Return the (x, y) coordinate for the center point of the cell that contains the specified text.  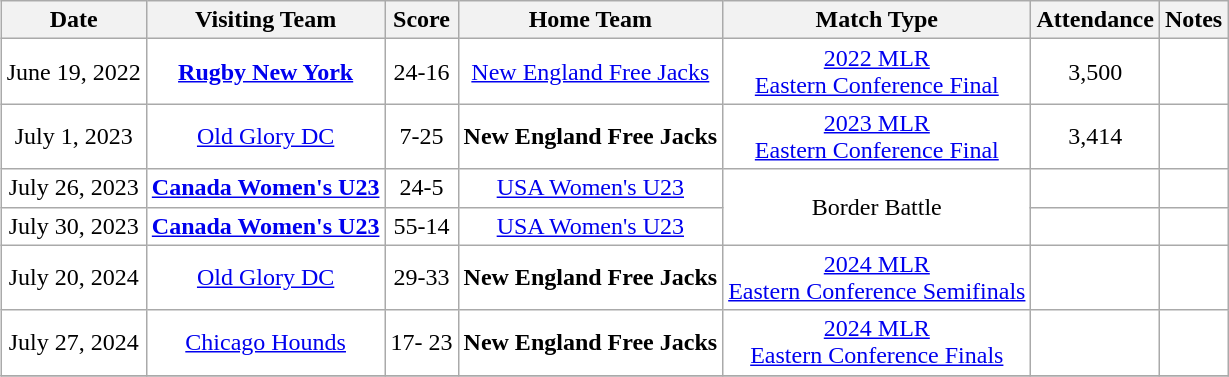
July 30, 2023 (74, 226)
29-33 (422, 278)
Home Team (590, 20)
Rugby New York (266, 72)
3,500 (1095, 72)
2024 MLREastern Conference Semifinals (877, 278)
24-16 (422, 72)
July 27, 2024 (74, 342)
24-5 (422, 188)
Visiting Team (266, 20)
7-25 (422, 136)
Date (74, 20)
July 26, 2023 (74, 188)
2023 MLREastern Conference Final (877, 136)
55-14 (422, 226)
17- 23 (422, 342)
Score (422, 20)
Border Battle (877, 207)
Match Type (877, 20)
Attendance (1095, 20)
Notes (1193, 20)
June 19, 2022 (74, 72)
July 20, 2024 (74, 278)
3,414 (1095, 136)
Chicago Hounds (266, 342)
2022 MLREastern Conference Final (877, 72)
2024 MLREastern Conference Finals (877, 342)
July 1, 2023 (74, 136)
